Locate the cell with the specified text and output its [x, y] center coordinate. 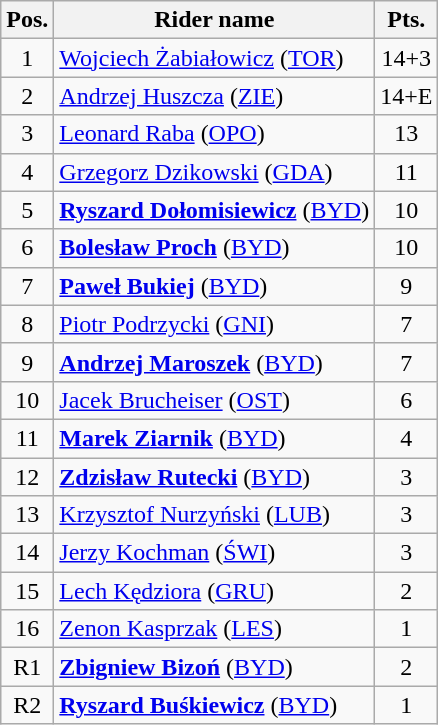
Andrzej Maroszek (BYD) [214, 362]
5 [28, 210]
14+E [406, 96]
Ryszard Dołomisiewicz (BYD) [214, 210]
8 [28, 324]
Jacek Brucheiser (OST) [214, 400]
Wojciech Żabiałowicz (TOR) [214, 58]
Leonard Raba (OPO) [214, 134]
Piotr Podrzycki (GNI) [214, 324]
Zdzisław Rutecki (BYD) [214, 477]
14 [28, 553]
Marek Ziarnik (BYD) [214, 438]
Bolesław Proch (BYD) [214, 248]
15 [28, 591]
Zenon Kasprzak (LES) [214, 629]
Grzegorz Dzikowski (GDA) [214, 172]
R2 [28, 705]
R1 [28, 667]
Pos. [28, 20]
Paweł Bukiej (BYD) [214, 286]
Jerzy Kochman (ŚWI) [214, 553]
Rider name [214, 20]
Ryszard Buśkiewicz (BYD) [214, 705]
12 [28, 477]
Krzysztof Nurzyński (LUB) [214, 515]
14+3 [406, 58]
Andrzej Huszcza (ZIE) [214, 96]
Pts. [406, 20]
Zbigniew Bizoń (BYD) [214, 667]
Lech Kędziora (GRU) [214, 591]
16 [28, 629]
